Locate the cell with the specified text and output its [X, Y] center coordinate. 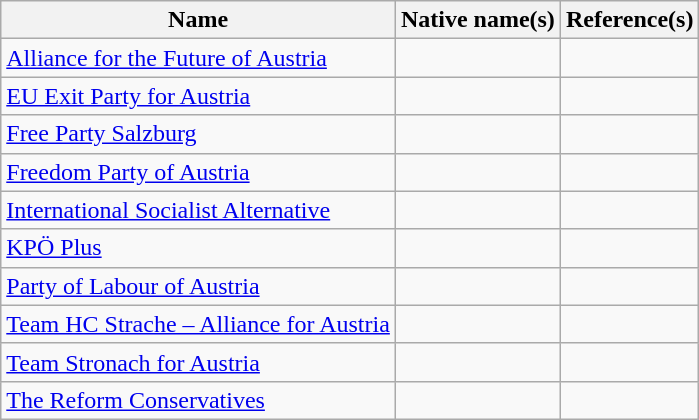
Team Stronach for Austria [198, 362]
Team HC Strache – Alliance for Austria [198, 324]
International Socialist Alternative [198, 210]
Free Party Salzburg [198, 134]
The Reform Conservatives [198, 400]
Name [198, 20]
Party of Labour of Austria [198, 286]
Freedom Party of Austria [198, 172]
KPÖ Plus [198, 248]
Reference(s) [630, 20]
Native name(s) [478, 20]
EU Exit Party for Austria [198, 96]
Alliance for the Future of Austria [198, 58]
